Extract the (X, Y) coordinate from the center of the cell holding the provided text.  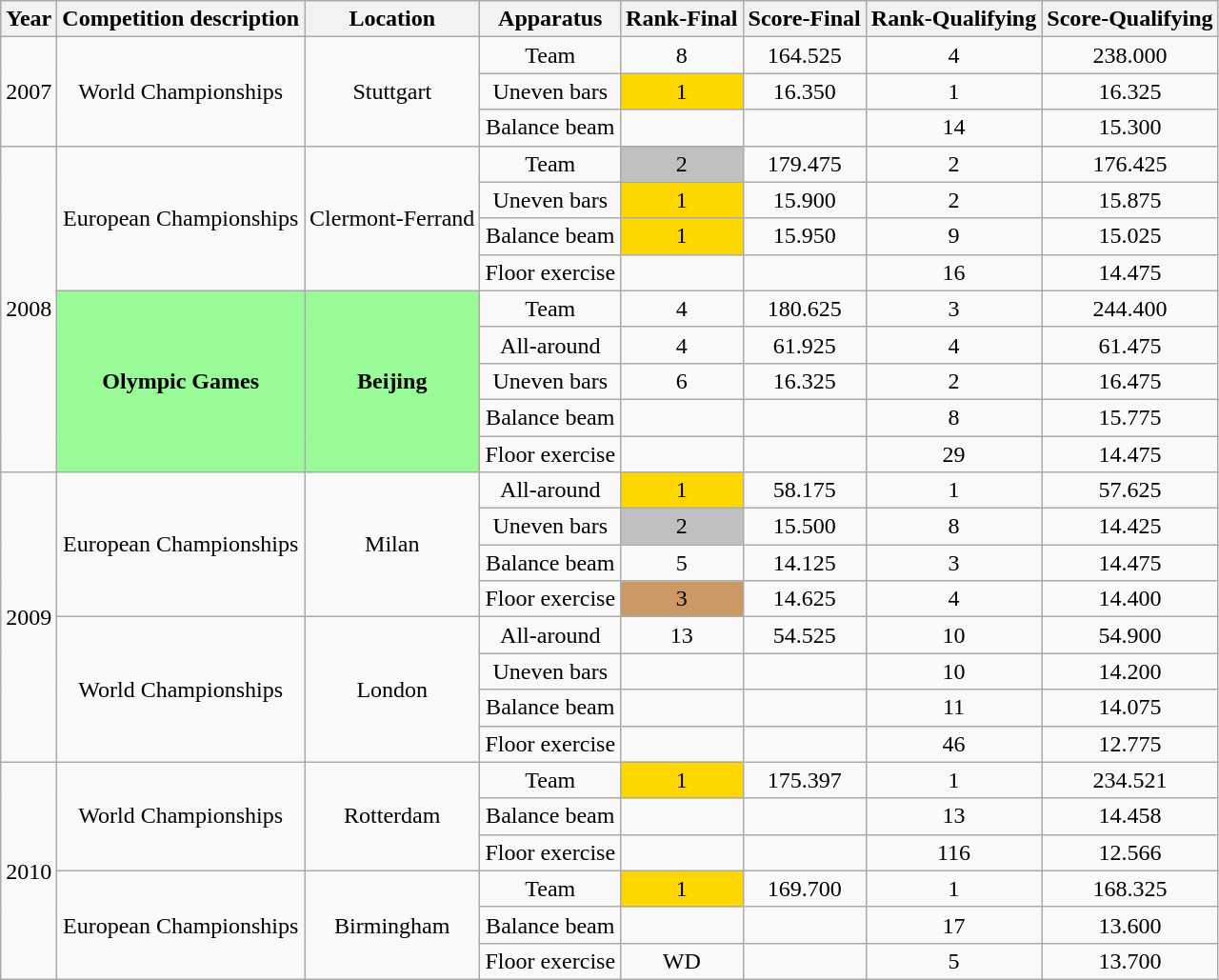
234.521 (1129, 780)
15.025 (1129, 236)
17 (953, 925)
Location (392, 19)
14.625 (804, 599)
WD (682, 961)
2009 (29, 617)
Rank-Final (682, 19)
180.625 (804, 309)
175.397 (804, 780)
244.400 (1129, 309)
Score-Final (804, 19)
14.400 (1129, 599)
169.700 (804, 889)
11 (953, 708)
2007 (29, 91)
9 (953, 236)
Rank-Qualifying (953, 19)
2008 (29, 309)
15.500 (804, 527)
Year (29, 19)
Beijing (392, 381)
Rotterdam (392, 816)
46 (953, 744)
61.475 (1129, 345)
London (392, 690)
14.425 (1129, 527)
15.950 (804, 236)
164.525 (804, 55)
16 (953, 272)
14 (953, 128)
Birmingham (392, 925)
Clermont-Ferrand (392, 218)
14.075 (1129, 708)
16.475 (1129, 381)
Milan (392, 545)
Stuttgart (392, 91)
57.625 (1129, 490)
61.925 (804, 345)
6 (682, 381)
58.175 (804, 490)
176.425 (1129, 164)
16.350 (804, 91)
13.700 (1129, 961)
116 (953, 852)
54.900 (1129, 635)
12.775 (1129, 744)
54.525 (804, 635)
15.875 (1129, 200)
238.000 (1129, 55)
12.566 (1129, 852)
2010 (29, 870)
Olympic Games (181, 381)
15.775 (1129, 417)
179.475 (804, 164)
15.300 (1129, 128)
14.458 (1129, 816)
Apparatus (550, 19)
Competition description (181, 19)
168.325 (1129, 889)
14.125 (804, 563)
14.200 (1129, 671)
13.600 (1129, 925)
Score-Qualifying (1129, 19)
29 (953, 454)
15.900 (804, 200)
